Search for the cell housing the specified text and yield its [x, y] center coordinate. 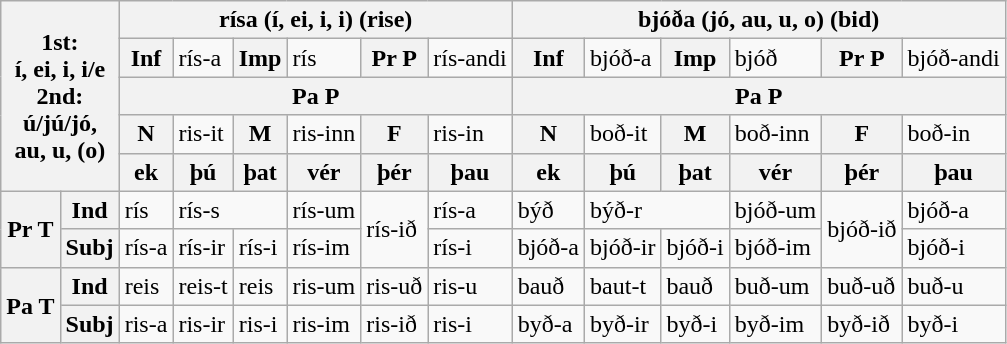
bjóð-um [775, 210]
rís-andi [470, 58]
boð-in [954, 134]
býð-r [658, 210]
rís-s [230, 210]
býð [548, 210]
ris-in [470, 134]
byð-im [775, 324]
baut-t [623, 286]
rís-ið [394, 229]
ris-im [324, 324]
buð-u [954, 286]
ris-it [203, 134]
reis-t [203, 286]
bjóð-ir [623, 248]
bjóð-andi [954, 58]
boð-it [623, 134]
rís-ir [203, 248]
byð-ir [623, 324]
rís-um [324, 210]
buð-uð [862, 286]
byð-ið [862, 324]
ris-inn [324, 134]
bjóð-im [775, 248]
bjóð [775, 58]
rísa (í, ei, i, i) (rise) [316, 20]
ris-u [470, 286]
ris-ið [394, 324]
Pa T [30, 305]
ris-a [146, 324]
ris-um [324, 286]
byð-a [548, 324]
Pr T [30, 229]
rís-im [324, 248]
1st: í, ei, i, i/e 2nd: ú/jú/jó, au, u, (o) [60, 96]
ris-uð [394, 286]
bjóða (jó, au, u, o) (bid) [758, 20]
boð-inn [775, 134]
bjóð-ið [862, 229]
buð-um [775, 286]
ris-ir [203, 324]
